Extract the (x, y) coordinate from the center of the cell holding the provided text.  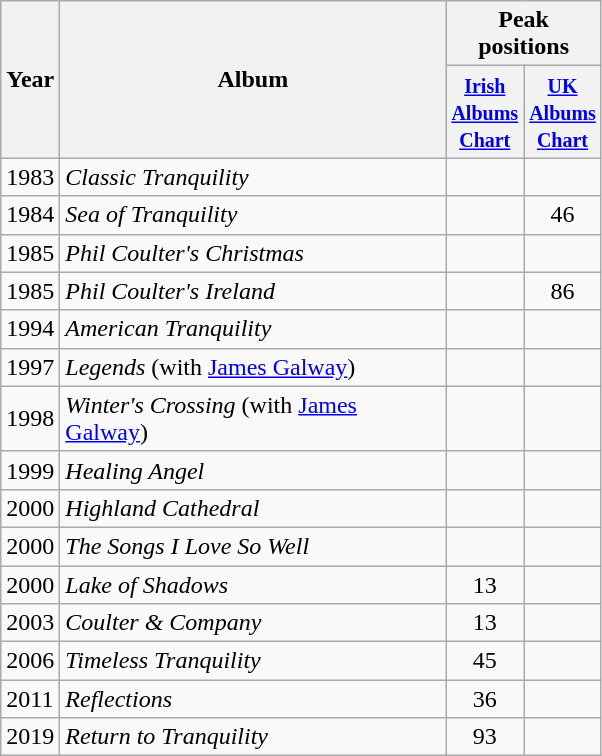
The Songs I Love So Well (253, 546)
1994 (30, 329)
Timeless Tranquility (253, 661)
Irish Albums Chart (485, 112)
2006 (30, 661)
Winter's Crossing (with James Galway) (253, 418)
Peak positions (524, 34)
2011 (30, 699)
Phil Coulter's Ireland (253, 291)
Reflections (253, 699)
Album (253, 80)
86 (563, 291)
1997 (30, 367)
Healing Angel (253, 470)
Classic Tranquility (253, 177)
1984 (30, 215)
Legends (with James Galway) (253, 367)
1983 (30, 177)
Sea of Tranquility (253, 215)
1998 (30, 418)
2003 (30, 623)
1999 (30, 470)
Year (30, 80)
Return to Tranquility (253, 737)
UK Albums Chart (563, 112)
45 (485, 661)
36 (485, 699)
Coulter & Company (253, 623)
American Tranquility (253, 329)
Lake of Shadows (253, 585)
93 (485, 737)
Highland Cathedral (253, 508)
2019 (30, 737)
46 (563, 215)
Phil Coulter's Christmas (253, 253)
